Capture the cell that displays the provided text and extract its [x, y] central coordinate. 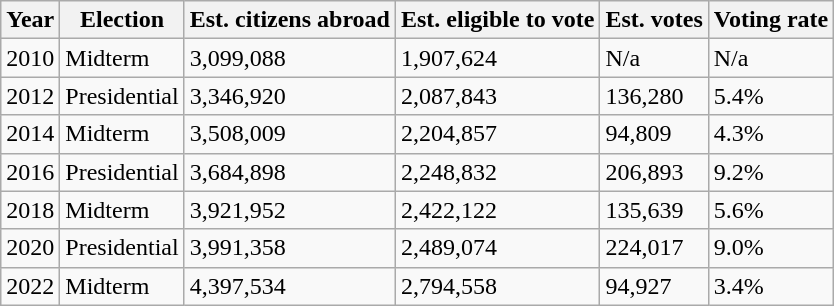
4.3% [771, 134]
3,991,358 [290, 248]
Est. eligible to vote [497, 20]
Election [122, 20]
224,017 [654, 248]
2,204,857 [497, 134]
4,397,534 [290, 286]
9.0% [771, 248]
3.4% [771, 286]
2,422,122 [497, 210]
94,809 [654, 134]
2,248,832 [497, 172]
2020 [30, 248]
2018 [30, 210]
Est. citizens abroad [290, 20]
1,907,624 [497, 58]
Year [30, 20]
94,927 [654, 286]
206,893 [654, 172]
2010 [30, 58]
3,508,009 [290, 134]
2,489,074 [497, 248]
135,639 [654, 210]
136,280 [654, 96]
3,684,898 [290, 172]
2,087,843 [497, 96]
Voting rate [771, 20]
2022 [30, 286]
5.6% [771, 210]
5.4% [771, 96]
2016 [30, 172]
3,099,088 [290, 58]
9.2% [771, 172]
3,921,952 [290, 210]
3,346,920 [290, 96]
2,794,558 [497, 286]
2012 [30, 96]
2014 [30, 134]
Est. votes [654, 20]
